Return the (X, Y) coordinate for the center point of the cell that contains the specified text.  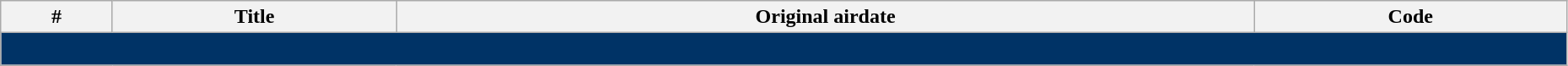
Code (1410, 17)
# (57, 17)
Original airdate (825, 17)
Title (255, 17)
